Capture the cell that displays the provided text and extract its (X, Y) central coordinate. 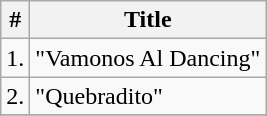
2. (16, 96)
"Quebradito" (148, 96)
1. (16, 58)
# (16, 20)
Title (148, 20)
"Vamonos Al Dancing" (148, 58)
